Extract the (X, Y) coordinate from the center of the cell holding the provided text.  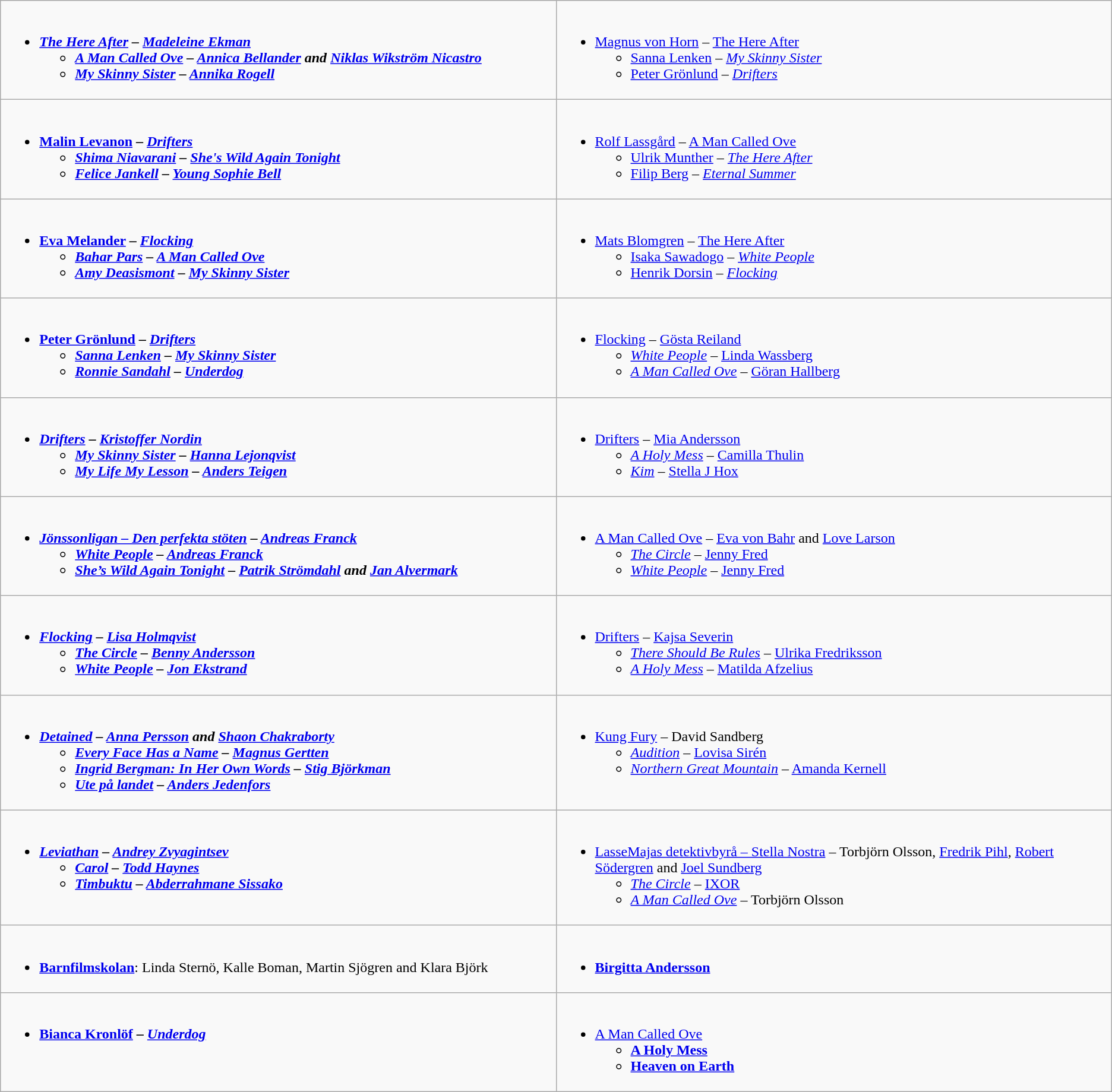
Mats Blomgren – The Here AfterIsaka Sawadogo – White PeopleHenrik Dorsin – Flocking (834, 248)
Rolf Lassgård – A Man Called OveUlrik Munther – The Here AfterFilip Berg – Eternal Summer (834, 150)
Peter Grönlund – DriftersSanna Lenken – My Skinny SisterRonnie Sandahl – Underdog (278, 348)
Drifters – Kristoffer NordinMy Skinny Sister – Hanna LejonqvistMy Life My Lesson – Anders Teigen (278, 447)
Flocking – Gösta ReilandWhite People – Linda WassbergA Man Called Ove – Göran Hallberg (834, 348)
A Man Called OveA Holy MessHeaven on Earth (834, 1042)
A Man Called Ove – Eva von Bahr and Love LarsonThe Circle – Jenny FredWhite People – Jenny Fred (834, 546)
Drifters – Kajsa SeverinThere Should Be Rules – Ulrika FredrikssonA Holy Mess – Matilda Afzelius (834, 645)
Magnus von Horn – The Here AfterSanna Lenken – My Skinny SisterPeter Grönlund – Drifters (834, 50)
Jönssonligan – Den perfekta stöten – Andreas FranckWhite People – Andreas FranckShe’s Wild Again Tonight – Patrik Strömdahl and Jan Alvermark (278, 546)
Kung Fury – David SandbergAudition – Lovisa SirénNorthern Great Mountain – Amanda Kernell (834, 752)
The Here After – Madeleine EkmanA Man Called Ove – Annica Bellander and Niklas Wikström NicastroMy Skinny Sister – Annika Rogell (278, 50)
Bianca Kronlöf – Underdog (278, 1042)
Birgitta Andersson (834, 958)
Barnfilmskolan: Linda Sternö, Kalle Boman, Martin Sjögren and Klara Björk (278, 958)
Leviathan – Andrey Zvyagintsev Carol – Todd Haynes Timbuktu – Abderrahmane Sissako (278, 868)
Flocking – Lisa HolmqvistThe Circle – Benny AnderssonWhite People – Jon Ekstrand (278, 645)
Drifters – Mia AnderssonA Holy Mess – Camilla ThulinKim – Stella J Hox (834, 447)
Malin Levanon – DriftersShima Niavarani – She's Wild Again TonightFelice Jankell – Young Sophie Bell (278, 150)
Eva Melander – FlockingBahar Pars – A Man Called OveAmy Deasismont – My Skinny Sister (278, 248)
